Identify which cell holds the provided text, then report its (x, y) central coordinate. 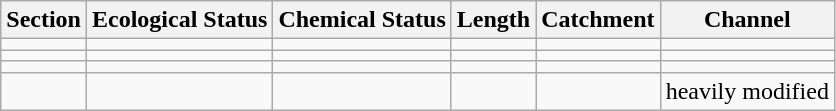
Chemical Status (362, 20)
Catchment (598, 20)
Length (493, 20)
heavily modified (747, 91)
Channel (747, 20)
Ecological Status (179, 20)
Section (44, 20)
